Return [X, Y] of the center of cell containing provided text 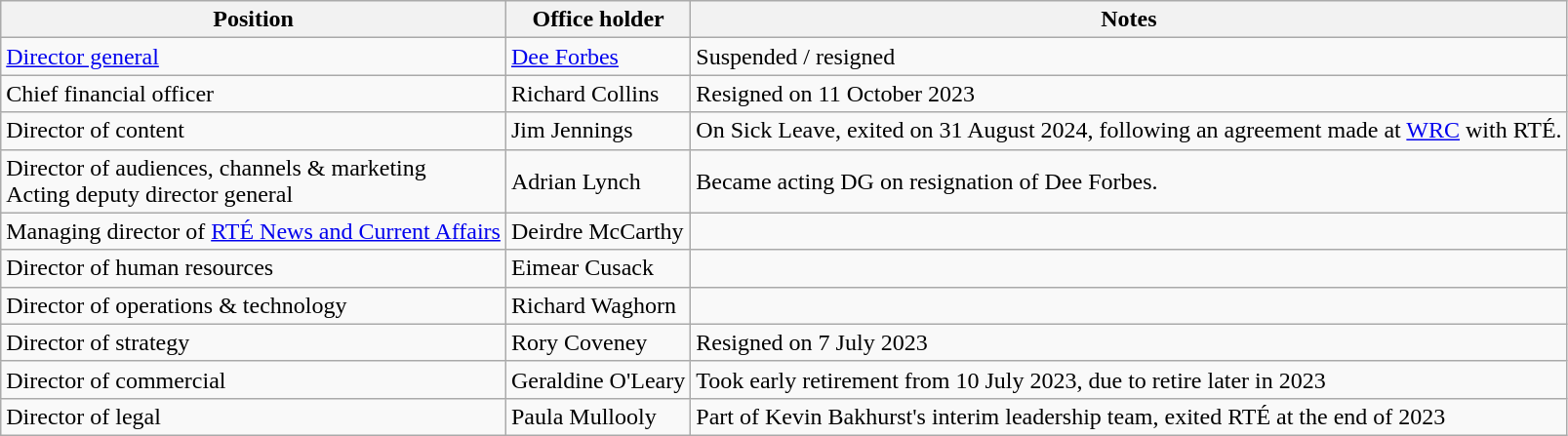
Director of audiences, channels & marketingActing deputy director general [254, 181]
Office holder [597, 20]
Dee Forbes [597, 57]
Position [254, 20]
Director of content [254, 131]
Notes [1129, 20]
Director of strategy [254, 342]
Resigned on 11 October 2023 [1129, 94]
Resigned on 7 July 2023 [1129, 342]
Eimear Cusack [597, 268]
Suspended / resigned [1129, 57]
Took early retirement from 10 July 2023, due to retire later in 2023 [1129, 379]
Geraldine O'Leary [597, 379]
Director of operations & technology [254, 305]
On Sick Leave, exited on 31 August 2024, following an agreement made at WRC with RTÉ. [1129, 131]
Paula Mullooly [597, 416]
Managing director of RTÉ News and Current Affairs [254, 231]
Became acting DG on resignation of Dee Forbes. [1129, 181]
Rory Coveney [597, 342]
Richard Waghorn [597, 305]
Deirdre McCarthy [597, 231]
Director of legal [254, 416]
Director general [254, 57]
Richard Collins [597, 94]
Director of commercial [254, 379]
Jim Jennings [597, 131]
Chief financial officer [254, 94]
Director of human resources [254, 268]
Adrian Lynch [597, 181]
Part of Kevin Bakhurst's interim leadership team, exited RTÉ at the end of 2023 [1129, 416]
